Return [x, y] of the center of cell containing provided text 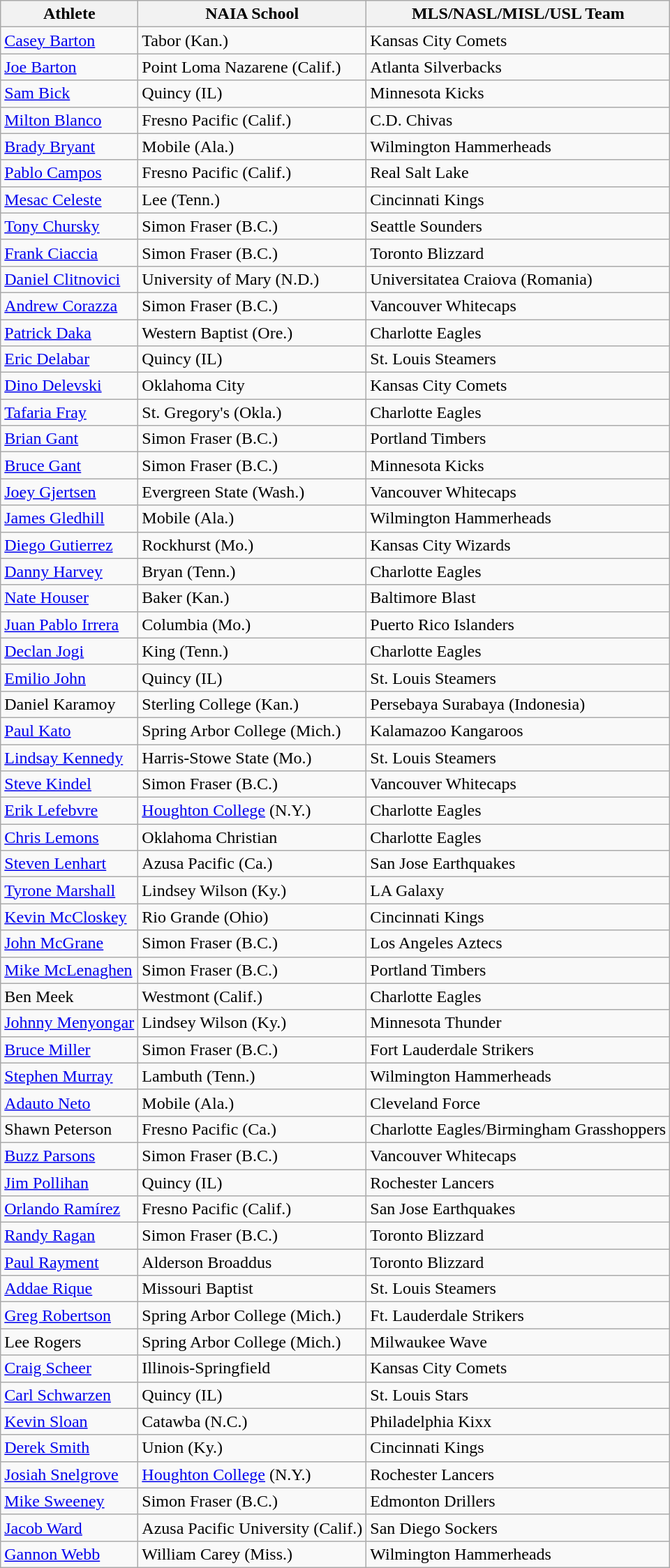
Point Loma Nazarene (Calif.) [253, 67]
Lambuth (Tenn.) [253, 1076]
King (Tenn.) [253, 651]
James Gledhill [70, 518]
Frank Ciaccia [70, 253]
Western Baptist (Ore.) [253, 333]
St. Louis Stars [518, 1395]
Juan Pablo Irrera [70, 625]
Milton Blanco [70, 120]
Philadelphia Kixx [518, 1421]
Mike Sweeney [70, 1501]
Missouri Baptist [253, 1289]
Evergreen State (Wash.) [253, 492]
Illinois-Springfield [253, 1368]
Greg Robertson [70, 1315]
NAIA School [253, 14]
Patrick Daka [70, 333]
Harris-Stowe State (Mo.) [253, 757]
Diego Gutierrez [70, 545]
Seattle Sounders [518, 226]
Kevin Sloan [70, 1421]
Lee Rogers [70, 1342]
Baker (Kan.) [253, 598]
Bryan (Tenn.) [253, 572]
Emilio John [70, 678]
Cleveland Force [518, 1103]
Jim Pollihan [70, 1183]
Azusa Pacific (Ca.) [253, 864]
Athlete [70, 14]
Eric Delabar [70, 359]
Puerto Rico Islanders [518, 625]
Azusa Pacific University (Calif.) [253, 1528]
Shawn Peterson [70, 1129]
Universitatea Craiova (Romania) [518, 279]
Bruce Gant [70, 465]
Adauto Neto [70, 1103]
Rockhurst (Mo.) [253, 545]
Mesac Celeste [70, 200]
Lee (Tenn.) [253, 200]
Pablo Campos [70, 173]
Josiah Snelgrove [70, 1474]
Daniel Karamoy [70, 704]
Kalamazoo Kangaroos [518, 731]
Tabor (Kan.) [253, 40]
Fort Lauderdale Strikers [518, 1050]
Westmont (Calif.) [253, 996]
Rio Grande (Ohio) [253, 917]
Gannon Webb [70, 1554]
Nate Houser [70, 598]
MLS/NASL/MISL/USL Team [518, 14]
Mike McLenaghen [70, 970]
Milwaukee Wave [518, 1342]
Edmonton Drillers [518, 1501]
Lindsay Kennedy [70, 757]
Oklahoma Christian [253, 837]
Johnny Menyongar [70, 1023]
Casey Barton [70, 40]
Derek Smith [70, 1448]
Tony Chursky [70, 226]
Kansas City Wizards [518, 545]
Stephen Murray [70, 1076]
Oklahoma City [253, 386]
Ft. Lauderdale Strikers [518, 1315]
Tafaria Fray [70, 412]
Andrew Corazza [70, 306]
Paul Kato [70, 731]
Joe Barton [70, 67]
Joey Gjertsen [70, 492]
Columbia (Mo.) [253, 625]
Baltimore Blast [518, 598]
Bruce Miller [70, 1050]
St. Gregory's (Okla.) [253, 412]
Fresno Pacific (Ca.) [253, 1129]
Union (Ky.) [253, 1448]
Carl Schwarzen [70, 1395]
Los Angeles Aztecs [518, 943]
Jacob Ward [70, 1528]
Craig Scheer [70, 1368]
Minnesota Thunder [518, 1023]
Atlanta Silverbacks [518, 67]
Steve Kindel [70, 784]
Persebaya Surabaya (Indonesia) [518, 704]
Brady Bryant [70, 147]
Buzz Parsons [70, 1156]
Paul Rayment [70, 1262]
Sterling College (Kan.) [253, 704]
Orlando Ramírez [70, 1209]
Steven Lenhart [70, 864]
Real Salt Lake [518, 173]
John McGrane [70, 943]
Catawba (N.C.) [253, 1421]
William Carey (Miss.) [253, 1554]
Alderson Broaddus [253, 1262]
Danny Harvey [70, 572]
Charlotte Eagles/Birmingham Grasshoppers [518, 1129]
C.D. Chivas [518, 120]
Chris Lemons [70, 837]
Brian Gant [70, 439]
San Diego Sockers [518, 1528]
Declan Jogi [70, 651]
Tyrone Marshall [70, 890]
Ben Meek [70, 996]
Addae Rique [70, 1289]
LA Galaxy [518, 890]
Daniel Clitnovici [70, 279]
University of Mary (N.D.) [253, 279]
Kevin McCloskey [70, 917]
Erik Lefebvre [70, 811]
Randy Ragan [70, 1236]
Sam Bick [70, 94]
Dino Delevski [70, 386]
